Search for the cell housing the specified text and yield its [x, y] center coordinate. 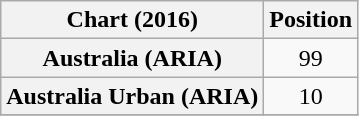
99 [311, 58]
10 [311, 96]
Australia (ARIA) [132, 58]
Chart (2016) [132, 20]
Australia Urban (ARIA) [132, 96]
Position [311, 20]
